Pinpoint the cell where the given text exists, returning its [X, Y] midpoint coordinate. 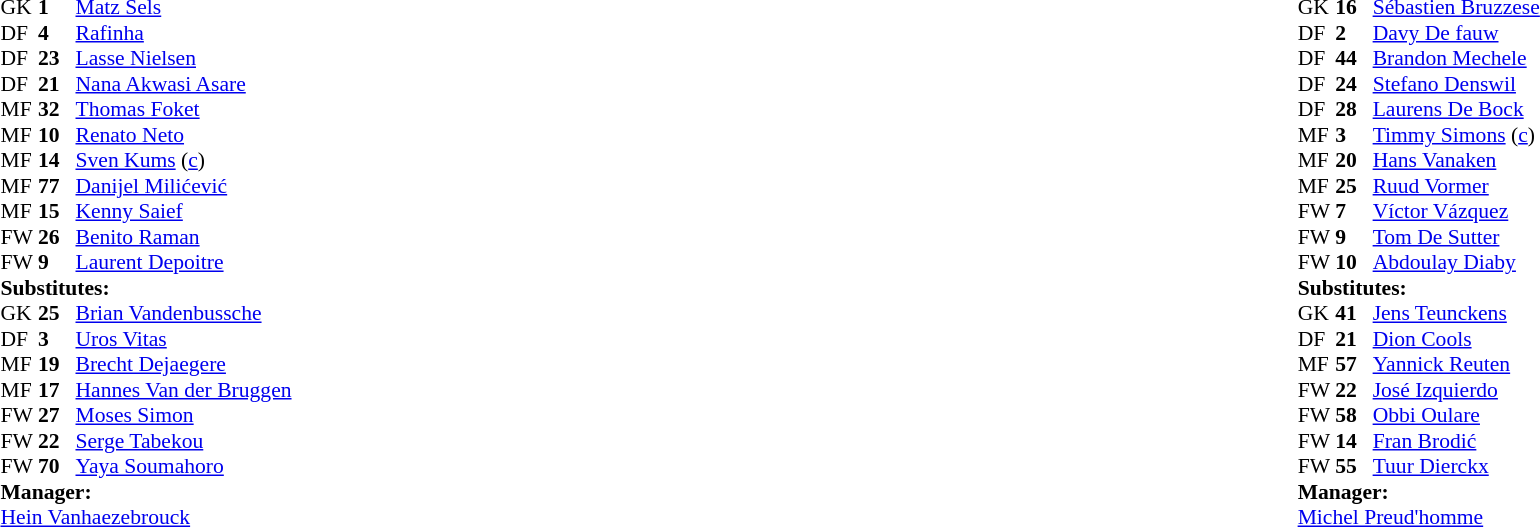
Serge Tabekou [184, 441]
Hans Vanaken [1456, 161]
23 [57, 59]
Timmy Simons (c) [1456, 135]
Laurent Depoitre [184, 263]
Thomas Foket [184, 109]
Yaya Soumahoro [184, 467]
Renato Neto [184, 135]
Moses Simon [184, 415]
Obbi Oulare [1456, 415]
7 [1354, 211]
Nana Akwasi Asare [184, 84]
20 [1354, 161]
58 [1354, 415]
Ruud Vormer [1456, 186]
Lasse Nielsen [184, 59]
57 [1354, 365]
17 [57, 390]
41 [1354, 313]
Kenny Saief [184, 211]
Tuur Dierckx [1456, 467]
28 [1354, 109]
Stefano Denswil [1456, 84]
Fran Brodić [1456, 441]
Brandon Mechele [1456, 59]
27 [57, 415]
Hannes Van der Bruggen [184, 390]
4 [57, 33]
Uros Vitas [184, 339]
77 [57, 186]
Abdoulay Diaby [1456, 263]
19 [57, 365]
Rafinha [184, 33]
2 [1354, 33]
Laurens De Bock [1456, 109]
Víctor Vázquez [1456, 211]
Brian Vandenbussche [184, 313]
Tom De Sutter [1456, 237]
Dion Cools [1456, 339]
44 [1354, 59]
26 [57, 237]
70 [57, 467]
24 [1354, 84]
Brecht Dejaegere [184, 365]
Jens Teunckens [1456, 313]
15 [57, 211]
Yannick Reuten [1456, 365]
Benito Raman [184, 237]
55 [1354, 467]
Davy De fauw [1456, 33]
José Izquierdo [1456, 390]
32 [57, 109]
Danijel Milićević [184, 186]
Sven Kums (c) [184, 161]
